Provide the (X, Y) coordinate of the cell's center where the given text is located.  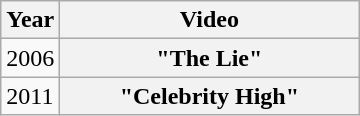
2011 (30, 96)
Video (210, 20)
"The Lie" (210, 58)
2006 (30, 58)
"Celebrity High" (210, 96)
Year (30, 20)
